From the cell containing the given text, extract its center point as [x, y] coordinate. 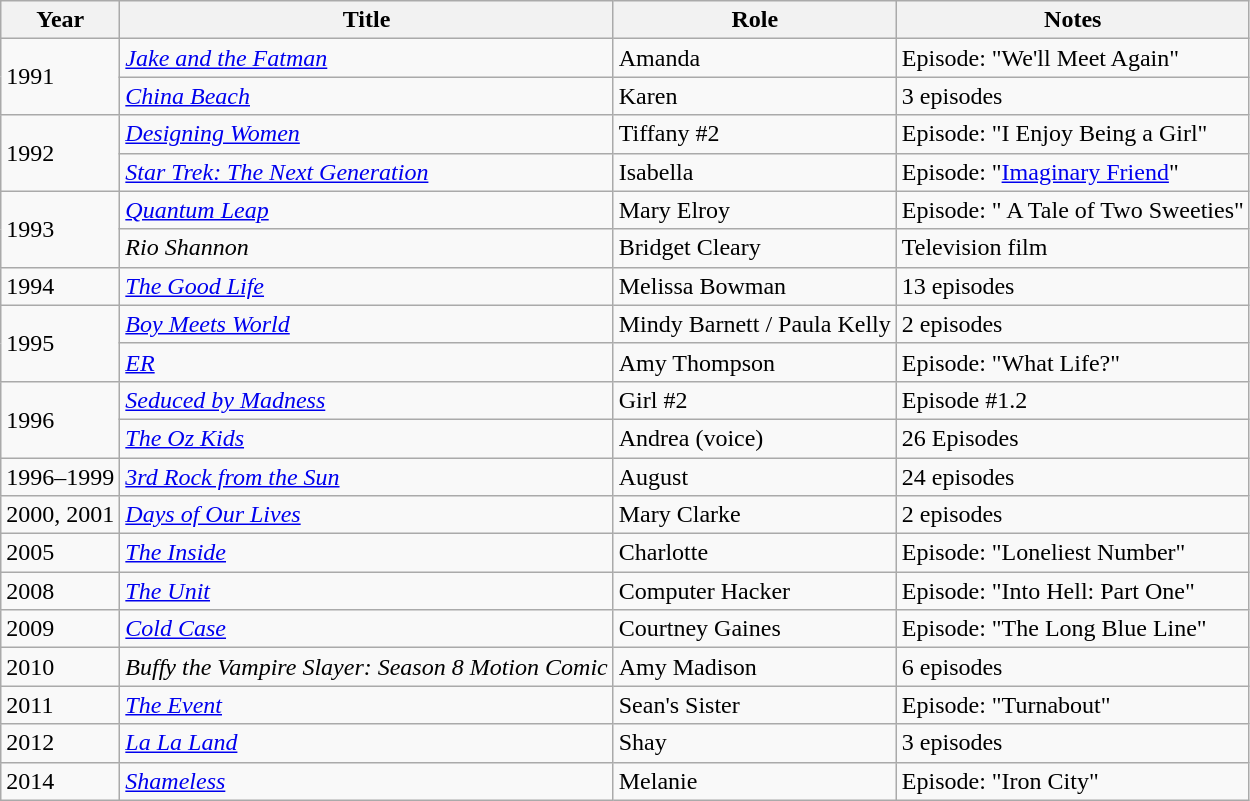
1996 [60, 419]
Charlotte [754, 553]
Amy Madison [754, 667]
Karen [754, 96]
Melanie [754, 781]
2005 [60, 553]
Designing Women [366, 134]
Notes [1072, 20]
2011 [60, 705]
Episode: "Turnabout" [1072, 705]
1993 [60, 229]
2010 [60, 667]
Amy Thompson [754, 362]
Episode: "Iron City" [1072, 781]
2000, 2001 [60, 515]
6 episodes [1072, 667]
Episode: "What Life?" [1072, 362]
1996–1999 [60, 477]
Role [754, 20]
13 episodes [1072, 286]
China Beach [366, 96]
26 Episodes [1072, 438]
Girl #2 [754, 400]
1994 [60, 286]
2014 [60, 781]
Episode #1.2 [1072, 400]
Bridget Cleary [754, 248]
Mindy Barnett / Paula Kelly [754, 324]
Sean's Sister [754, 705]
Cold Case [366, 629]
The Inside [366, 553]
Amanda [754, 58]
2009 [60, 629]
1991 [60, 77]
ER [366, 362]
Seduced by Madness [366, 400]
The Event [366, 705]
3rd Rock from the Sun [366, 477]
The Oz Kids [366, 438]
Andrea (voice) [754, 438]
Episode: "I Enjoy Being a Girl" [1072, 134]
Title [366, 20]
Episode: " A Tale of Two Sweeties" [1072, 210]
Rio Shannon [366, 248]
Shay [754, 743]
Mary Elroy [754, 210]
Melissa Bowman [754, 286]
Episode: "We'll Meet Again" [1072, 58]
Shameless [366, 781]
Days of Our Lives [366, 515]
Episode: "Loneliest Number" [1072, 553]
Mary Clarke [754, 515]
Episode: "The Long Blue Line" [1072, 629]
Tiffany #2 [754, 134]
1992 [60, 153]
Courtney Gaines [754, 629]
Computer Hacker [754, 591]
The Good Life [366, 286]
Television film [1072, 248]
1995 [60, 343]
Quantum Leap [366, 210]
Episode: "Into Hell: Part One" [1072, 591]
The Unit [366, 591]
2008 [60, 591]
Year [60, 20]
24 episodes [1072, 477]
Boy Meets World [366, 324]
Jake and the Fatman [366, 58]
Isabella [754, 172]
Star Trek: The Next Generation [366, 172]
La La Land [366, 743]
August [754, 477]
Episode: "Imaginary Friend" [1072, 172]
Buffy the Vampire Slayer: Season 8 Motion Comic [366, 667]
2012 [60, 743]
